Detect which cell encompasses the target text, then output its [x, y] center coordinate. 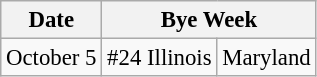
Date [52, 20]
Maryland [266, 58]
#24 Illinois [160, 58]
Bye Week [209, 20]
October 5 [52, 58]
